Provide the [x, y] coordinate of the cell's center where the given text is located.  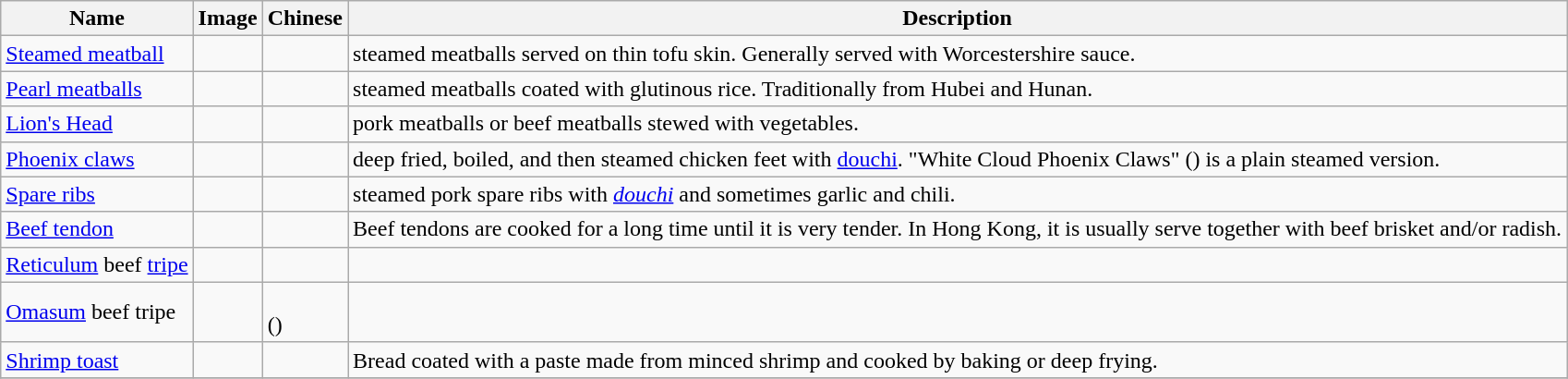
Omasum beef tripe [97, 312]
Pearl meatballs [97, 89]
() [305, 312]
Beef tendons are cooked for a long time until it is very tender. In Hong Kong, it is usually serve together with beef brisket and/or radish. [958, 229]
pork meatballs or beef meatballs stewed with vegetables. [958, 124]
Shrimp toast [97, 360]
Description [958, 18]
Image [227, 18]
steamed meatballs served on thin tofu skin. Generally served with Worcestershire sauce. [958, 54]
deep fried, boiled, and then steamed chicken feet with douchi. "White Cloud Phoenix Claws" () is a plain steamed version. [958, 159]
Steamed meatball [97, 54]
Bread coated with a paste made from minced shrimp and cooked by baking or deep frying. [958, 360]
Beef tendon [97, 229]
Phoenix claws [97, 159]
Lion's Head [97, 124]
Reticulum beef tripe [97, 264]
Chinese [305, 18]
steamed pork spare ribs with douchi and sometimes garlic and chili. [958, 194]
Spare ribs [97, 194]
Name [97, 18]
steamed meatballs coated with glutinous rice. Traditionally from Hubei and Hunan. [958, 89]
